Pinpoint the cell where the given text exists, returning its [x, y] midpoint coordinate. 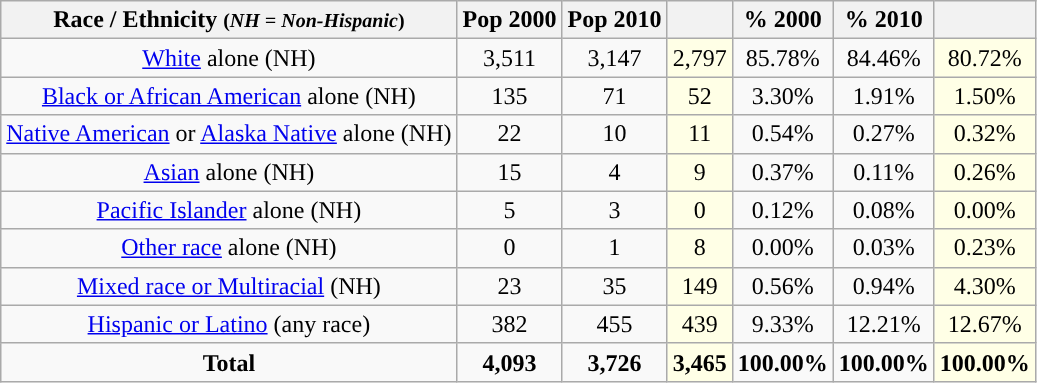
Pacific Islander alone (NH) [229, 210]
3 [614, 210]
Total [229, 362]
0.23% [984, 248]
% 2000 [782, 20]
439 [700, 324]
Other race alone (NH) [229, 248]
80.72% [984, 58]
4.30% [984, 286]
Native American or Alaska Native alone (NH) [229, 134]
0.08% [884, 210]
0.54% [782, 134]
3,147 [614, 58]
Mixed race or Multiracial (NH) [229, 286]
0.03% [884, 248]
Black or African American alone (NH) [229, 96]
15 [510, 172]
149 [700, 286]
3,726 [614, 362]
85.78% [782, 58]
10 [614, 134]
0.26% [984, 172]
3.30% [782, 96]
% 2010 [884, 20]
52 [700, 96]
4 [614, 172]
11 [700, 134]
0.37% [782, 172]
Race / Ethnicity (NH = Non-Hispanic) [229, 20]
3,511 [510, 58]
0.27% [884, 134]
12.67% [984, 324]
84.46% [884, 58]
8 [700, 248]
5 [510, 210]
Hispanic or Latino (any race) [229, 324]
1.50% [984, 96]
12.21% [884, 324]
Pop 2000 [510, 20]
2,797 [700, 58]
9.33% [782, 324]
0.11% [884, 172]
382 [510, 324]
0.94% [884, 286]
White alone (NH) [229, 58]
22 [510, 134]
455 [614, 324]
1.91% [884, 96]
135 [510, 96]
3,465 [700, 362]
9 [700, 172]
0.12% [782, 210]
Asian alone (NH) [229, 172]
1 [614, 248]
23 [510, 286]
0.32% [984, 134]
35 [614, 286]
Pop 2010 [614, 20]
4,093 [510, 362]
0.56% [782, 286]
71 [614, 96]
